Provide the (x, y) coordinate of the cell's center where the given text is located.  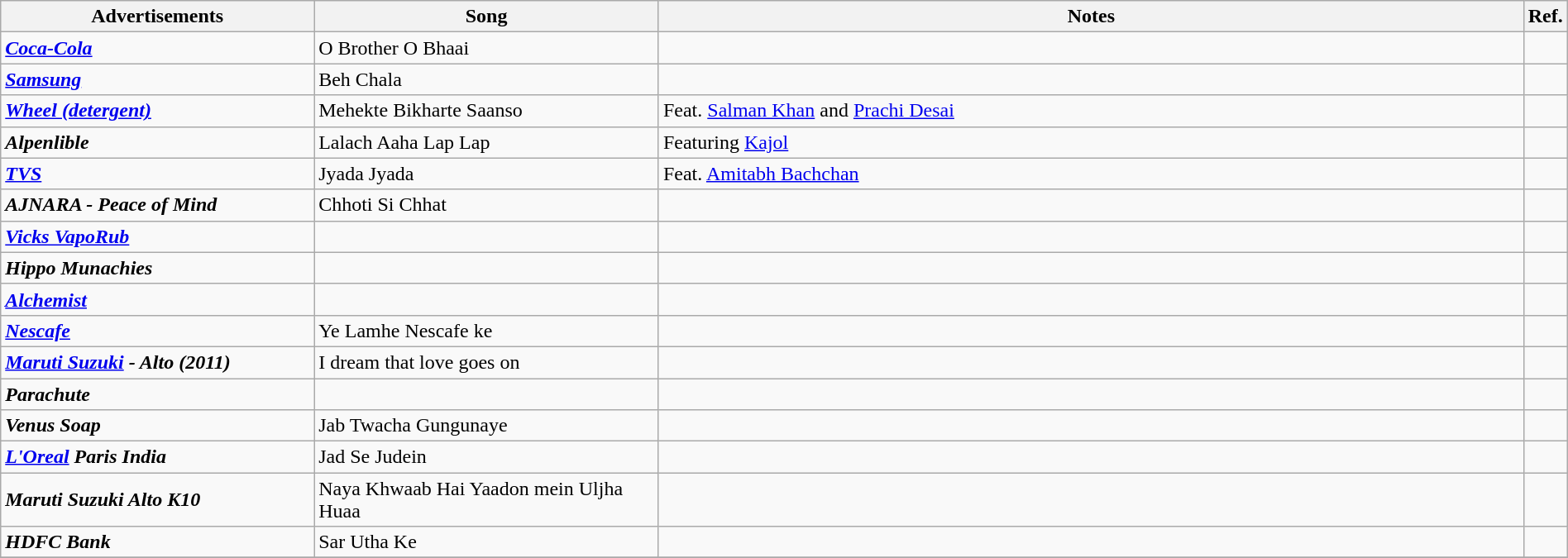
Nescafe (157, 331)
Mehekte Bikharte Saanso (486, 111)
Beh Chala (486, 79)
Song (486, 17)
Alchemist (157, 299)
Samsung (157, 79)
Feat. Amitabh Bachchan (1091, 174)
Coca-Cola (157, 48)
Notes (1091, 17)
Featuring Kajol (1091, 142)
L'Oreal Paris India (157, 457)
Lalach Aaha Lap Lap (486, 142)
Jyada Jyada (486, 174)
AJNARA - Peace of Mind (157, 205)
Advertisements (157, 17)
Ref. (1545, 17)
Vicks VapoRub (157, 236)
Hippo Munachies (157, 268)
O Brother O Bhaai (486, 48)
Maruti Suzuki - Alto (2011) (157, 362)
Sar Utha Ke (486, 542)
Parachute (157, 394)
Venus Soap (157, 426)
Ye Lamhe Nescafe ke (486, 331)
Jab Twacha Gungunaye (486, 426)
Chhoti Si Chhat (486, 205)
Feat. Salman Khan and Prachi Desai (1091, 111)
Alpenlible (157, 142)
Naya Khwaab Hai Yaadon mein Uljha Huaa (486, 499)
Wheel (detergent) (157, 111)
I dream that love goes on (486, 362)
TVS (157, 174)
Jad Se Judein (486, 457)
HDFC Bank (157, 542)
Maruti Suzuki Alto K10 (157, 499)
